Pinpoint the cell where the given text exists, returning its (x, y) midpoint coordinate. 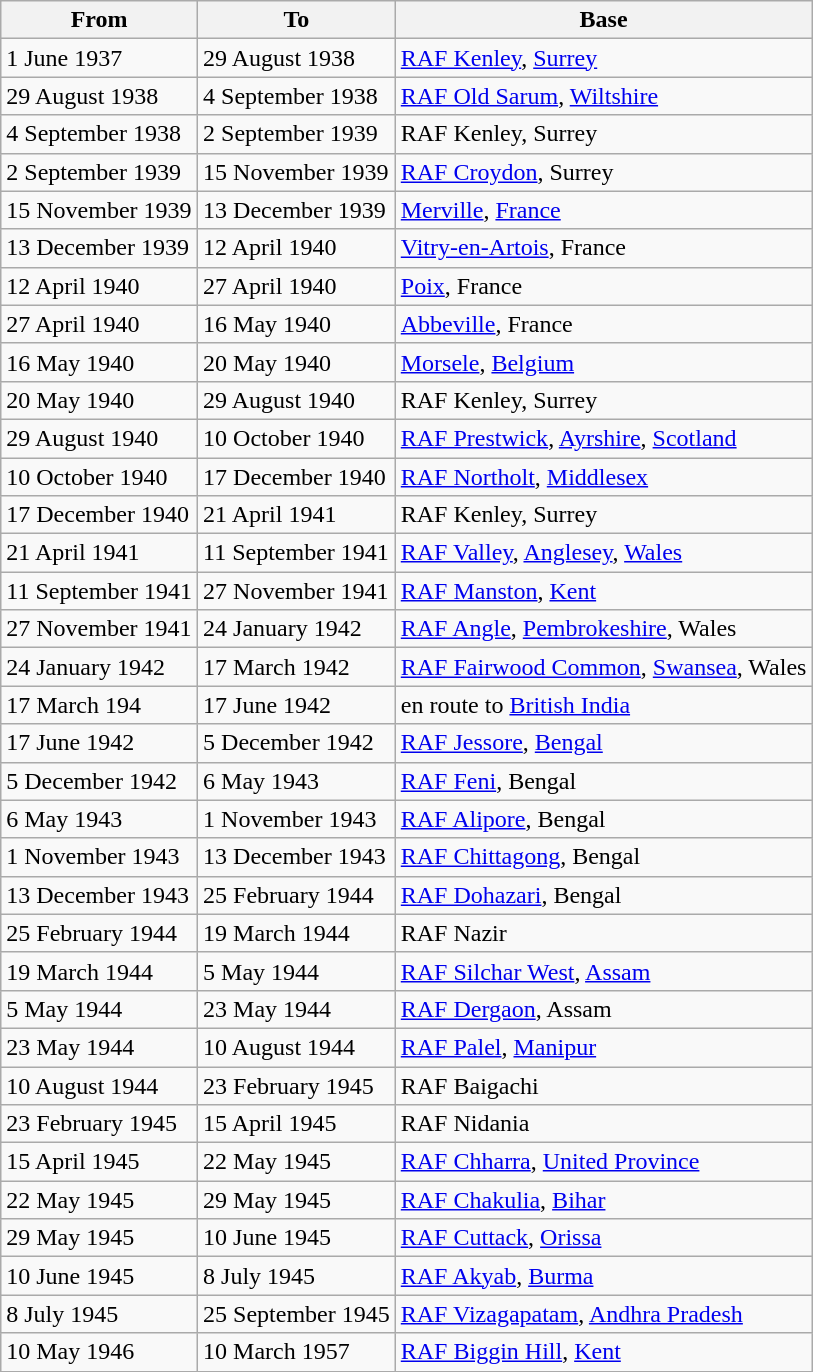
Merville, France (604, 210)
RAF Silchar West, Assam (604, 971)
RAF Northolt, Middlesex (604, 477)
RAF Jessore, Bengal (604, 743)
RAF Baigachi (604, 1085)
RAF Chharra, United Province (604, 1162)
From (100, 20)
RAF Manston, Kent (604, 591)
RAF Feni, Bengal (604, 781)
RAF Vizagapatam, Andhra Pradesh (604, 1314)
RAF Alipore, Bengal (604, 819)
Vitry-en-Artois, France (604, 248)
17 March 1942 (297, 667)
RAF Akyab, Burma (604, 1276)
RAF Prestwick, Ayrshire, Scotland (604, 438)
17 March 194 (100, 705)
en route to British India (604, 705)
RAF Biggin Hill, Kent (604, 1352)
Poix, France (604, 286)
Abbeville, France (604, 324)
10 May 1946 (100, 1352)
RAF Dergaon, Assam (604, 1009)
RAF Palel, Manipur (604, 1047)
RAF Angle, Pembrokeshire, Wales (604, 629)
RAF Nazir (604, 933)
RAF Chakulia, Bihar (604, 1200)
RAF Nidania (604, 1124)
RAF Valley, Anglesey, Wales (604, 553)
To (297, 20)
RAF Dohazari, Bengal (604, 895)
10 March 1957 (297, 1352)
RAF Old Sarum, Wiltshire (604, 96)
Morsele, Belgium (604, 362)
RAF Cuttack, Orissa (604, 1238)
RAF Chittagong, Bengal (604, 857)
1 June 1937 (100, 58)
RAF Fairwood Common, Swansea, Wales (604, 667)
RAF Croydon, Surrey (604, 172)
Base (604, 20)
25 September 1945 (297, 1314)
